For the text-containing cell, return its midpoint in [x, y] coordinate format. 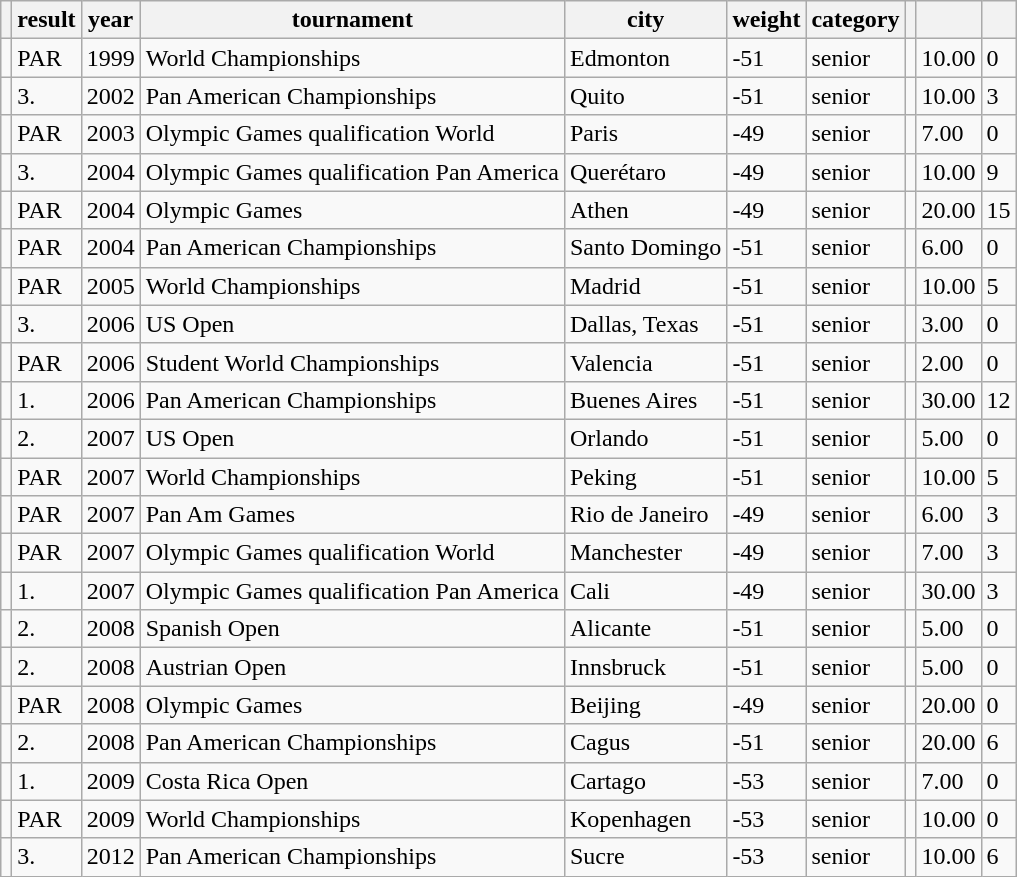
Pan Am Games [352, 515]
2.00 [948, 362]
Dallas, Texas [645, 324]
2002 [110, 96]
Valencia [645, 362]
Santo Domingo [645, 248]
Querétaro [645, 172]
Manchester [645, 553]
12 [998, 400]
Cartago [645, 781]
Paris [645, 134]
city [645, 20]
tournament [352, 20]
Quito [645, 96]
2003 [110, 134]
3.00 [948, 324]
weight [766, 20]
Madrid [645, 286]
Orlando [645, 438]
Innsbruck [645, 667]
Beijing [645, 705]
category [856, 20]
Costa Rica Open [352, 781]
Student World Championships [352, 362]
2012 [110, 857]
1999 [110, 58]
Sucre [645, 857]
Peking [645, 477]
Spanish Open [352, 629]
15 [998, 210]
Cagus [645, 743]
Athen [645, 210]
Cali [645, 591]
year [110, 20]
Alicante [645, 629]
Edmonton [645, 58]
Kopenhagen [645, 819]
Austrian Open [352, 667]
9 [998, 172]
result [46, 20]
Rio de Janeiro [645, 515]
Buenes Aires [645, 400]
2005 [110, 286]
